Capture the cell that displays the provided text and extract its [x, y] central coordinate. 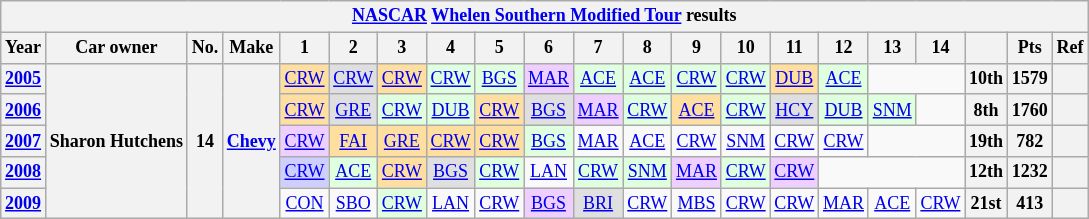
413 [1030, 204]
1760 [1030, 110]
1 [304, 48]
Sharon Hutchens [116, 141]
HCY [794, 110]
2007 [24, 140]
NASCAR Whelen Southern Modified Tour results [544, 16]
782 [1030, 140]
Year [24, 48]
11 [794, 48]
2009 [24, 204]
2005 [24, 78]
BRI [598, 204]
Chevy [251, 141]
2 [354, 48]
21st [986, 204]
SBO [354, 204]
FAI [354, 140]
6 [549, 48]
19th [986, 140]
8 [648, 48]
8th [986, 110]
10 [746, 48]
Car owner [116, 48]
2008 [24, 172]
2006 [24, 110]
5 [500, 48]
9 [697, 48]
CON [304, 204]
MBS [697, 204]
1579 [1030, 78]
12 [844, 48]
10th [986, 78]
Make [251, 48]
4 [450, 48]
Ref [1070, 48]
No. [204, 48]
12th [986, 172]
7 [598, 48]
1232 [1030, 172]
13 [892, 48]
Pts [1030, 48]
3 [402, 48]
